Output the (x, y) coordinate of the center of the cell containing the given text.  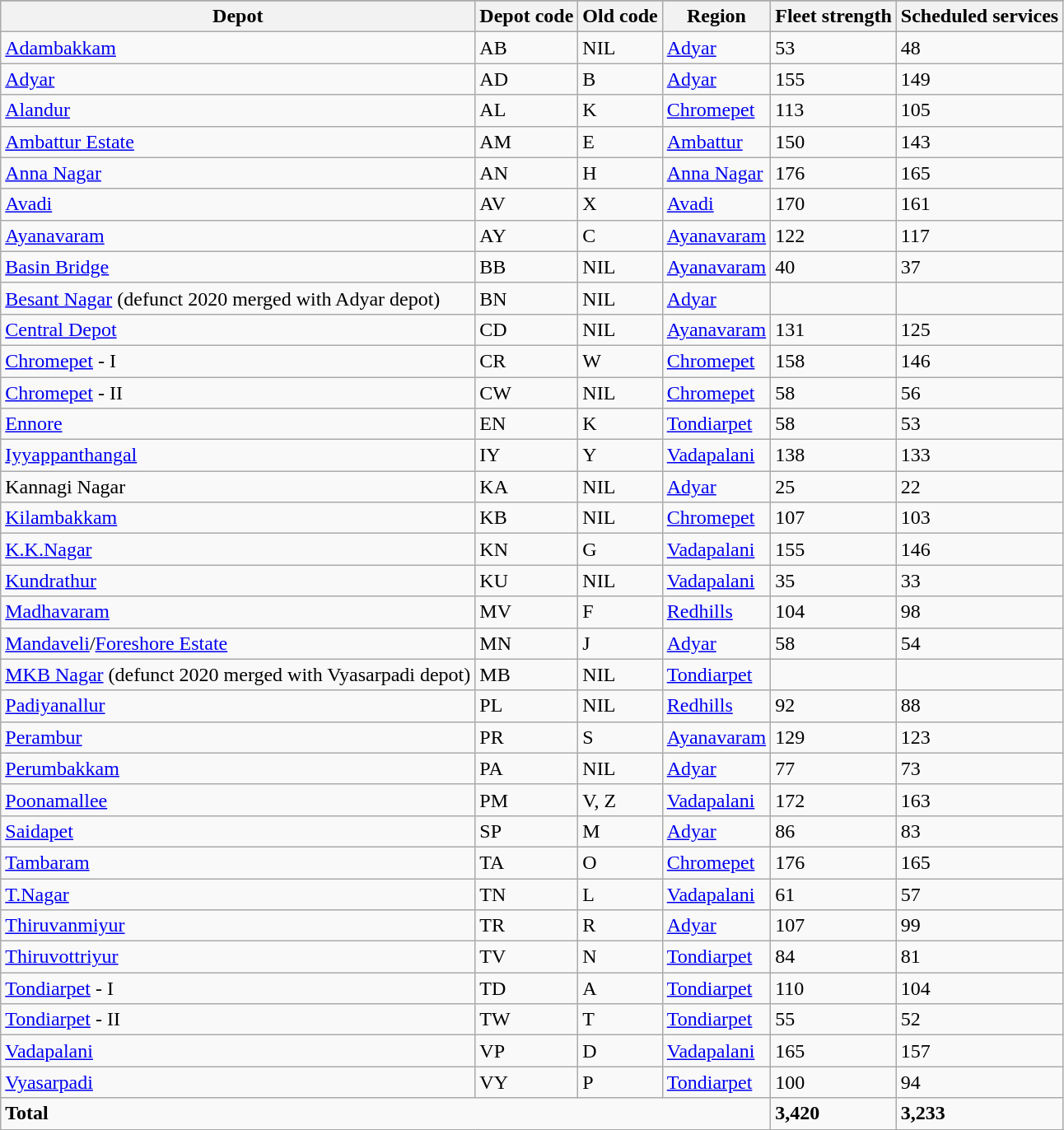
110 (833, 988)
Adambakkam (238, 48)
BN (527, 298)
Kilambakkam (238, 518)
Besant Nagar (defunct 2020 merged with Adyar depot) (238, 298)
KB (527, 518)
C (620, 236)
Ennore (238, 424)
133 (979, 455)
100 (833, 1082)
Tondiarpet - I (238, 988)
Basin Bridge (238, 267)
61 (833, 894)
86 (833, 831)
Scheduled services (979, 16)
83 (979, 831)
G (620, 549)
MV (527, 612)
48 (979, 48)
AV (527, 204)
113 (833, 110)
56 (979, 393)
M (620, 831)
163 (979, 800)
TA (527, 862)
AL (527, 110)
103 (979, 518)
AM (527, 142)
Chromepet - I (238, 361)
Total (385, 1114)
Poonamallee (238, 800)
MKB Nagar (defunct 2020 merged with Vyasarpadi depot) (238, 675)
Old code (620, 16)
81 (979, 957)
W (620, 361)
CD (527, 329)
92 (833, 706)
55 (833, 1020)
3,420 (833, 1114)
73 (979, 768)
AN (527, 173)
P (620, 1082)
E (620, 142)
Perambur (238, 737)
CR (527, 361)
Fleet strength (833, 16)
172 (833, 800)
AB (527, 48)
Depot (238, 16)
158 (833, 361)
MN (527, 643)
131 (833, 329)
150 (833, 142)
105 (979, 110)
170 (833, 204)
O (620, 862)
CW (527, 393)
B (620, 79)
161 (979, 204)
Central Depot (238, 329)
125 (979, 329)
40 (833, 267)
33 (979, 581)
TW (527, 1020)
TN (527, 894)
84 (833, 957)
Thiruvanmiyur (238, 926)
MB (527, 675)
Region (716, 16)
117 (979, 236)
VY (527, 1082)
F (620, 612)
Y (620, 455)
Depot code (527, 16)
57 (979, 894)
IY (527, 455)
H (620, 173)
98 (979, 612)
Padiyanallur (238, 706)
88 (979, 706)
52 (979, 1020)
TV (527, 957)
54 (979, 643)
PL (527, 706)
Thiruvottriyur (238, 957)
77 (833, 768)
AD (527, 79)
S (620, 737)
K.K.Nagar (238, 549)
157 (979, 1051)
Kundrathur (238, 581)
BB (527, 267)
Chromepet - II (238, 393)
Madhavaram (238, 612)
R (620, 926)
94 (979, 1082)
Iyyappanthangal (238, 455)
N (620, 957)
143 (979, 142)
Tondiarpet - II (238, 1020)
J (620, 643)
138 (833, 455)
22 (979, 487)
Mandaveli/Foreshore Estate (238, 643)
EN (527, 424)
Ambattur (716, 142)
Alandur (238, 110)
T.Nagar (238, 894)
129 (833, 737)
VP (527, 1051)
Tambaram (238, 862)
D (620, 1051)
V, Z (620, 800)
Kannagi Nagar (238, 487)
122 (833, 236)
Vyasarpadi (238, 1082)
Ambattur Estate (238, 142)
AY (527, 236)
Perumbakkam (238, 768)
TD (527, 988)
PM (527, 800)
35 (833, 581)
123 (979, 737)
PR (527, 737)
SP (527, 831)
37 (979, 267)
PA (527, 768)
Saidapet (238, 831)
25 (833, 487)
A (620, 988)
99 (979, 926)
KA (527, 487)
TR (527, 926)
KU (527, 581)
KN (527, 549)
L (620, 894)
T (620, 1020)
149 (979, 79)
3,233 (979, 1114)
X (620, 204)
